Determine the [X, Y] coordinate at the center of the cell enclosing the given text.  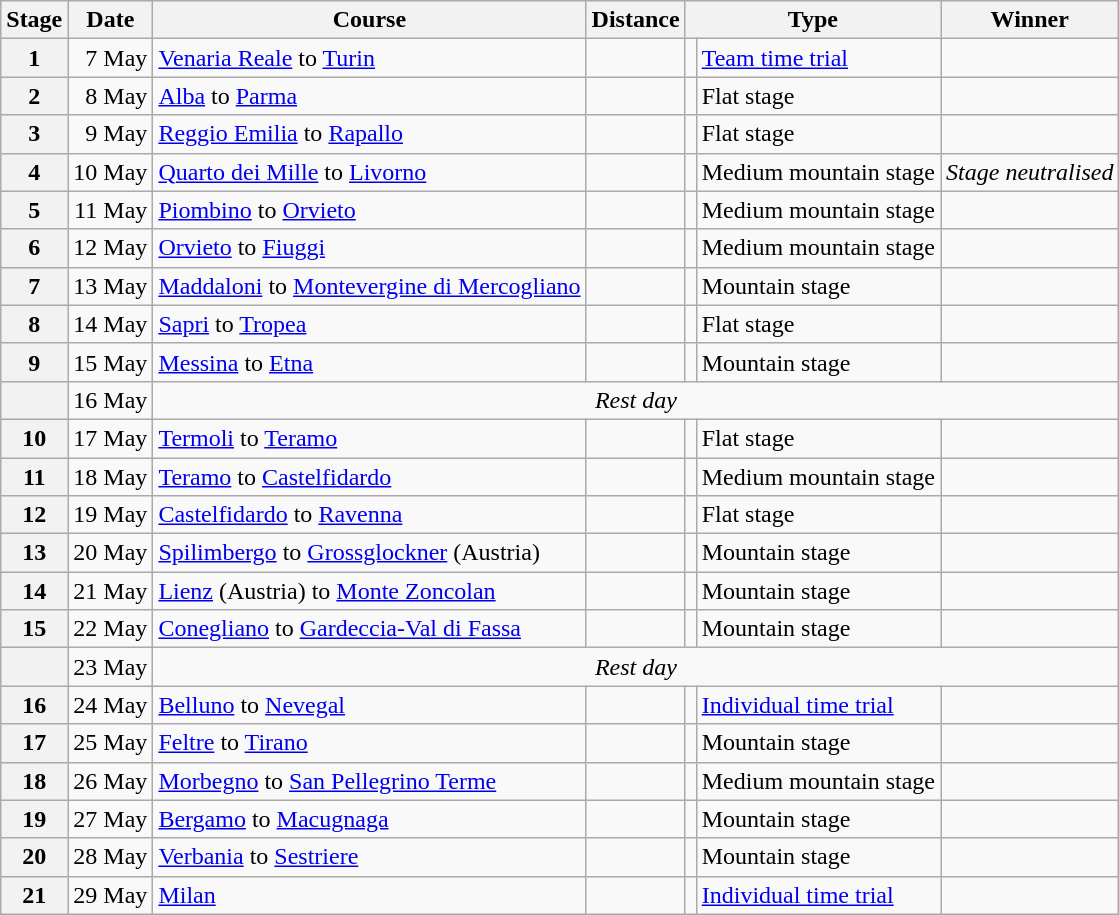
19 May [110, 515]
8 [34, 324]
Castelfidardo to Ravenna [370, 515]
8 May [110, 96]
27 May [110, 819]
15 [34, 629]
7 [34, 286]
Stage [34, 20]
28 May [110, 857]
Bergamo to Macugnaga [370, 819]
16 May [110, 400]
Reggio Emilia to Rapallo [370, 134]
Sapri to Tropea [370, 324]
Stage neutralised [1030, 172]
Termoli to Teramo [370, 438]
24 May [110, 705]
Lienz (Austria) to Monte Zoncolan [370, 591]
Milan [370, 895]
29 May [110, 895]
Distance [636, 20]
Belluno to Nevegal [370, 705]
2 [34, 96]
Orvieto to Fiuggi [370, 248]
20 [34, 857]
Spilimbergo to Grossglockner (Austria) [370, 553]
Team time trial [818, 58]
19 [34, 819]
17 May [110, 438]
13 May [110, 286]
18 [34, 781]
21 May [110, 591]
21 [34, 895]
Alba to Parma [370, 96]
14 [34, 591]
12 [34, 515]
12 May [110, 248]
11 [34, 477]
3 [34, 134]
Maddaloni to Montevergine di Mercogliano [370, 286]
Teramo to Castelfidardo [370, 477]
Morbegno to San Pellegrino Terme [370, 781]
Type [812, 20]
Piombino to Orvieto [370, 210]
23 May [110, 667]
Venaria Reale to Turin [370, 58]
6 [34, 248]
16 [34, 705]
Feltre to Tirano [370, 743]
25 May [110, 743]
13 [34, 553]
Conegliano to Gardeccia-Val di Fassa [370, 629]
Messina to Etna [370, 362]
10 May [110, 172]
17 [34, 743]
Winner [1030, 20]
26 May [110, 781]
Quarto dei Mille to Livorno [370, 172]
4 [34, 172]
15 May [110, 362]
Verbania to Sestriere [370, 857]
22 May [110, 629]
7 May [110, 58]
11 May [110, 210]
20 May [110, 553]
5 [34, 210]
18 May [110, 477]
14 May [110, 324]
1 [34, 58]
9 May [110, 134]
Course [370, 20]
Date [110, 20]
9 [34, 362]
10 [34, 438]
